Identify which cell holds the provided text, then report its (x, y) central coordinate. 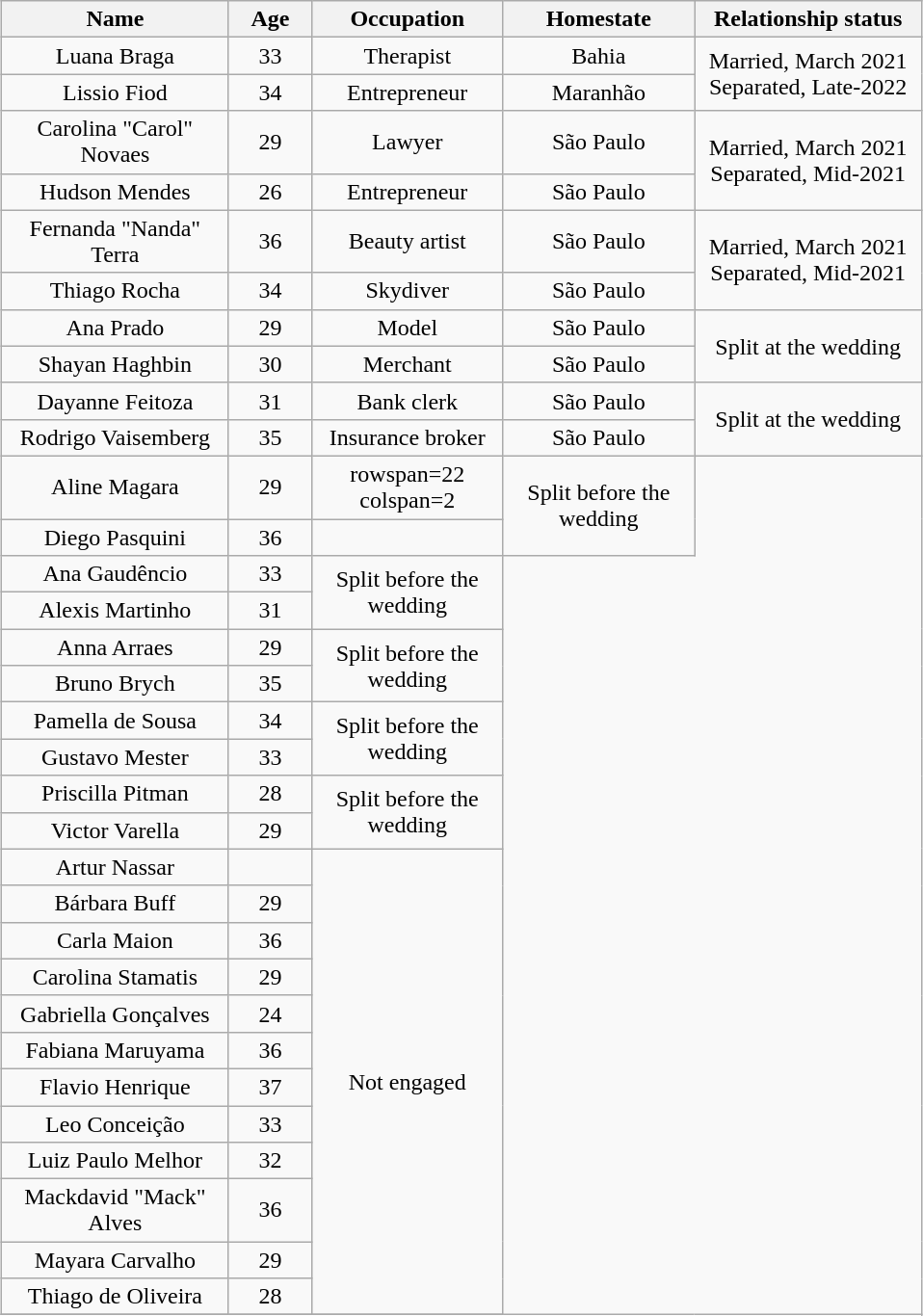
rowspan=22 colspan=2 (407, 487)
Occupation (407, 19)
30 (270, 364)
Gustavo Mester (115, 757)
Artur Nassar (115, 867)
Dayanne Feitoza (115, 401)
Maranhão (599, 92)
Bahia (599, 56)
Leo Conceição (115, 1124)
Alexis Martinho (115, 611)
Mackdavid "Mack" Alves (115, 1210)
Ana Prado (115, 328)
37 (270, 1087)
Gabriella Gonçalves (115, 1013)
Anna Arraes (115, 647)
Model (407, 328)
Priscilla Pitman (115, 794)
Carolina Stamatis (115, 977)
Insurance broker (407, 437)
Relationship status (808, 19)
Fabiana Maruyama (115, 1050)
Thiago Rocha (115, 291)
Shayan Haghbin (115, 364)
Homestate (599, 19)
Carolina "Carol" Novaes (115, 143)
24 (270, 1013)
Fernanda "Nanda" Terra (115, 241)
Flavio Henrique (115, 1087)
Name (115, 19)
Aline Magara (115, 487)
Ana Gaudêncio (115, 574)
Age (270, 19)
Carla Maion (115, 940)
Victor Varella (115, 830)
Bank clerk (407, 401)
Luana Braga (115, 56)
26 (270, 192)
Bárbara Buff (115, 904)
Skydiver (407, 291)
Married, March 2021Separated, Late-2022 (808, 74)
Therapist (407, 56)
Thiago de Oliveira (115, 1297)
Lawyer (407, 143)
Pamella de Sousa (115, 721)
Merchant (407, 364)
32 (270, 1161)
Luiz Paulo Melhor (115, 1161)
Mayara Carvalho (115, 1260)
Rodrigo Vaisemberg (115, 437)
Beauty artist (407, 241)
Hudson Mendes (115, 192)
Bruno Brych (115, 684)
Not engaged (407, 1082)
Lissio Fiod (115, 92)
Diego Pasquini (115, 537)
